Identify which cell holds the provided text, then report its [x, y] central coordinate. 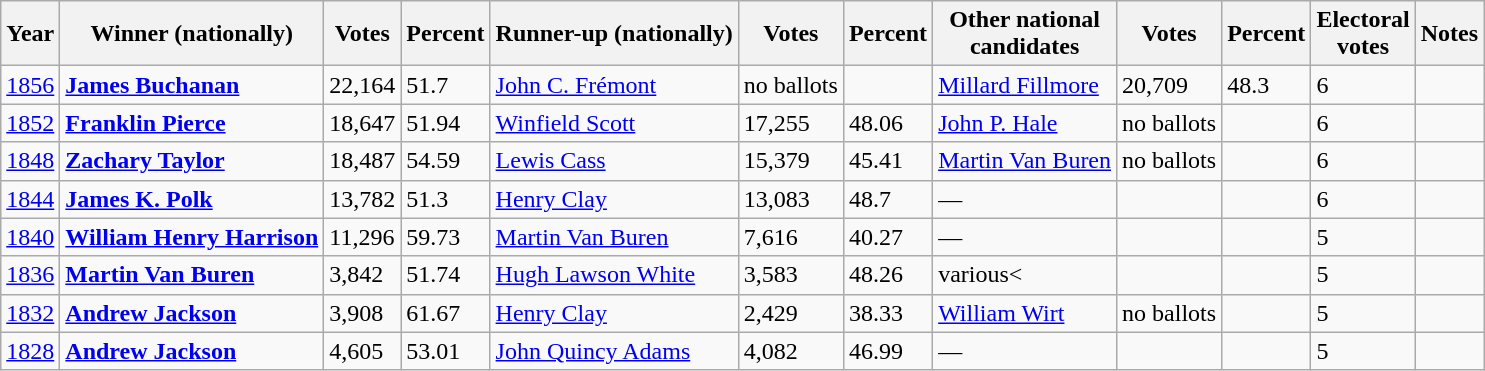
4,082 [790, 351]
48.26 [888, 275]
20,709 [1170, 85]
3,842 [362, 275]
1844 [30, 199]
51.3 [446, 199]
Winfield Scott [614, 123]
38.33 [888, 313]
18,487 [362, 161]
59.73 [446, 237]
William Henry Harrison [192, 237]
Franklin Pierce [192, 123]
1836 [30, 275]
18,647 [362, 123]
54.59 [446, 161]
1856 [30, 85]
James Buchanan [192, 85]
13,782 [362, 199]
4,605 [362, 351]
15,379 [790, 161]
John Quincy Adams [614, 351]
22,164 [362, 85]
61.67 [446, 313]
various< [1025, 275]
2,429 [790, 313]
51.74 [446, 275]
53.01 [446, 351]
1848 [30, 161]
Other nationalcandidates [1025, 34]
John C. Frémont [614, 85]
John P. Hale [1025, 123]
48.7 [888, 199]
3,583 [790, 275]
James K. Polk [192, 199]
48.06 [888, 123]
Hugh Lawson White [614, 275]
7,616 [790, 237]
Winner (nationally) [192, 34]
51.7 [446, 85]
40.27 [888, 237]
1840 [30, 237]
Runner-up (nationally) [614, 34]
William Wirt [1025, 313]
1832 [30, 313]
45.41 [888, 161]
11,296 [362, 237]
Zachary Taylor [192, 161]
48.3 [1266, 85]
Notes [1449, 34]
1828 [30, 351]
Electoralvotes [1363, 34]
46.99 [888, 351]
Lewis Cass [614, 161]
Millard Fillmore [1025, 85]
1852 [30, 123]
13,083 [790, 199]
Year [30, 34]
17,255 [790, 123]
51.94 [446, 123]
3,908 [362, 313]
